Locate the cell with the specified text and output its [x, y] center coordinate. 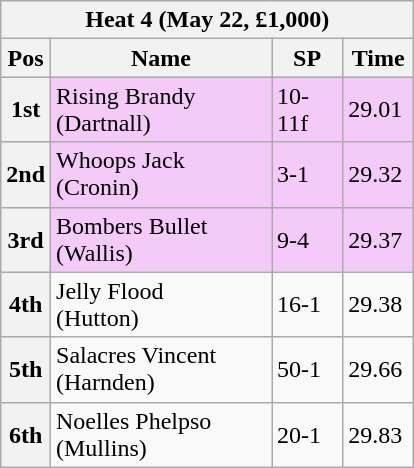
10-11f [308, 110]
50-1 [308, 370]
1st [26, 110]
20-1 [308, 434]
SP [308, 58]
Whoops Jack (Cronin) [162, 174]
5th [26, 370]
4th [26, 304]
2nd [26, 174]
Jelly Flood (Hutton) [162, 304]
3rd [26, 240]
29.83 [378, 434]
Bombers Bullet(Wallis) [162, 240]
9-4 [308, 240]
29.38 [378, 304]
Pos [26, 58]
29.01 [378, 110]
Rising Brandy(Dartnall) [162, 110]
29.66 [378, 370]
29.37 [378, 240]
29.32 [378, 174]
3-1 [308, 174]
Noelles Phelpso(Mullins) [162, 434]
Name [162, 58]
Salacres Vincent(Harnden) [162, 370]
6th [26, 434]
Time [378, 58]
Heat 4 (May 22, £1,000) [208, 20]
16-1 [308, 304]
